Locate the cell with the specified text and output its (X, Y) center coordinate. 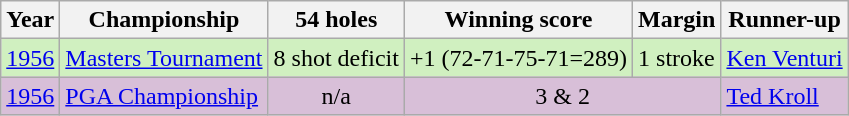
Runner-up (784, 20)
8 shot deficit (336, 58)
Year (30, 20)
Championship (164, 20)
PGA Championship (164, 96)
Margin (677, 20)
Ted Kroll (784, 96)
1 stroke (677, 58)
54 holes (336, 20)
+1 (72-71-75-71=289) (518, 58)
Winning score (518, 20)
Ken Venturi (784, 58)
Masters Tournament (164, 58)
n/a (336, 96)
3 & 2 (562, 96)
